Capture the cell that displays the provided text and extract its [X, Y] central coordinate. 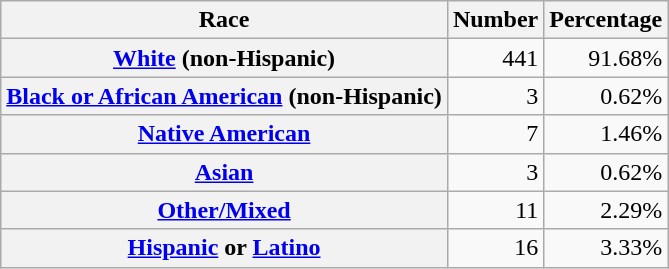
Hispanic or Latino [224, 248]
11 [495, 210]
1.46% [606, 134]
Other/Mixed [224, 210]
2.29% [606, 210]
Number [495, 20]
91.68% [606, 58]
Native American [224, 134]
Percentage [606, 20]
3.33% [606, 248]
Asian [224, 172]
441 [495, 58]
7 [495, 134]
16 [495, 248]
Race [224, 20]
Black or African American (non-Hispanic) [224, 96]
White (non-Hispanic) [224, 58]
